Find where the given text appears and provide that cell's center as [x, y] coordinate. 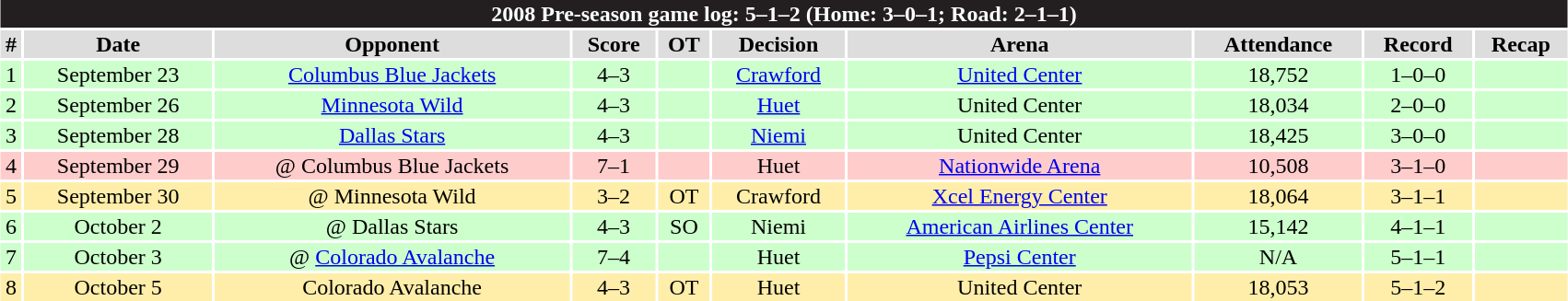
October 3 [118, 257]
@ Minnesota Wild [392, 196]
3 [11, 135]
18,053 [1279, 287]
October 5 [118, 287]
September 23 [118, 75]
N/A [1279, 257]
1–0–0 [1419, 75]
Date [118, 44]
7–4 [614, 257]
18,752 [1279, 75]
September 29 [118, 166]
September 26 [118, 105]
Dallas Stars [392, 135]
2 [11, 105]
3–2 [614, 196]
@ Columbus Blue Jackets [392, 166]
6 [11, 226]
5–1–1 [1419, 257]
5 [11, 196]
4–1–1 [1419, 226]
September 30 [118, 196]
Columbus Blue Jackets [392, 75]
18,425 [1279, 135]
4 [11, 166]
Minnesota Wild [392, 105]
7 [11, 257]
# [11, 44]
15,142 [1279, 226]
Recap [1520, 44]
September 28 [118, 135]
7–1 [614, 166]
American Airlines Center [1019, 226]
Nationwide Arena [1019, 166]
18,034 [1279, 105]
2–0–0 [1419, 105]
Score [614, 44]
@ Dallas Stars [392, 226]
Attendance [1279, 44]
10,508 [1279, 166]
3–0–0 [1419, 135]
Opponent [392, 44]
Decision [779, 44]
8 [11, 287]
Record [1419, 44]
2008 Pre-season game log: 5–1–2 (Home: 3–0–1; Road: 2–1–1) [784, 14]
18,064 [1279, 196]
Xcel Energy Center [1019, 196]
October 2 [118, 226]
Arena [1019, 44]
3–1–1 [1419, 196]
Colorado Avalanche [392, 287]
SO [684, 226]
5–1–2 [1419, 287]
3–1–0 [1419, 166]
@ Colorado Avalanche [392, 257]
Pepsi Center [1019, 257]
1 [11, 75]
